Identify which cell holds the provided text, then report its (x, y) central coordinate. 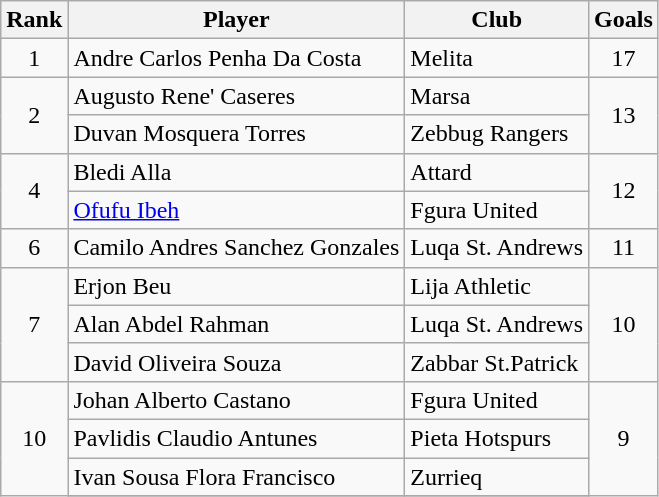
Ivan Sousa Flora Francisco (236, 477)
Attard (497, 172)
7 (34, 324)
6 (34, 248)
Ofufu Ibeh (236, 210)
Zebbug Rangers (497, 134)
11 (624, 248)
Player (236, 20)
Andre Carlos Penha Da Costa (236, 58)
Alan Abdel Rahman (236, 324)
Rank (34, 20)
12 (624, 191)
Johan Alberto Castano (236, 400)
Zurrieq (497, 477)
Erjon Beu (236, 286)
Club (497, 20)
Goals (624, 20)
Pieta Hotspurs (497, 438)
Melita (497, 58)
9 (624, 438)
4 (34, 191)
David Oliveira Souza (236, 362)
2 (34, 115)
Camilo Andres Sanchez Gonzales (236, 248)
Marsa (497, 96)
Augusto Rene' Caseres (236, 96)
Zabbar St.Patrick (497, 362)
Pavlidis Claudio Antunes (236, 438)
17 (624, 58)
1 (34, 58)
Bledi Alla (236, 172)
13 (624, 115)
Duvan Mosquera Torres (236, 134)
Lija Athletic (497, 286)
